Search for the cell housing the specified text and yield its (x, y) center coordinate. 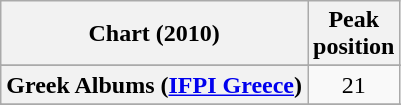
Peakposition (354, 34)
Chart (2010) (154, 34)
Greek Albums (IFPI Greece) (154, 85)
21 (354, 85)
